Extract the [x, y] coordinate from the center of the cell holding the provided text.  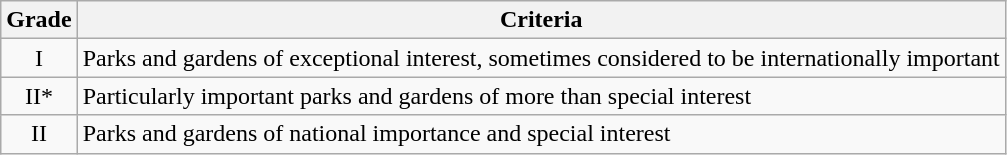
Criteria [541, 20]
I [39, 58]
Grade [39, 20]
II [39, 134]
Parks and gardens of exceptional interest, sometimes considered to be internationally important [541, 58]
Parks and gardens of national importance and special interest [541, 134]
II* [39, 96]
Particularly important parks and gardens of more than special interest [541, 96]
